Return (x, y) of the center of cell containing provided text 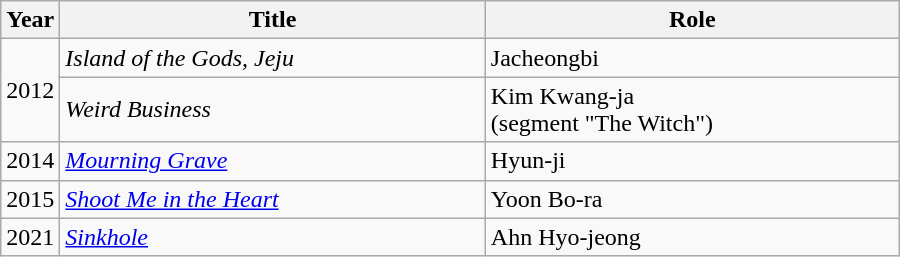
Yoon Bo-ra (692, 199)
Year (30, 20)
Kim Kwang-ja(segment "The Witch") (692, 110)
Weird Business (272, 110)
Jacheongbi (692, 58)
Mourning Grave (272, 161)
2015 (30, 199)
2014 (30, 161)
Title (272, 20)
2021 (30, 237)
2012 (30, 90)
Sinkhole (272, 237)
Shoot Me in the Heart (272, 199)
Role (692, 20)
Ahn Hyo-jeong (692, 237)
Island of the Gods, Jeju (272, 58)
Hyun-ji (692, 161)
